Search for the cell housing the specified text and yield its [x, y] center coordinate. 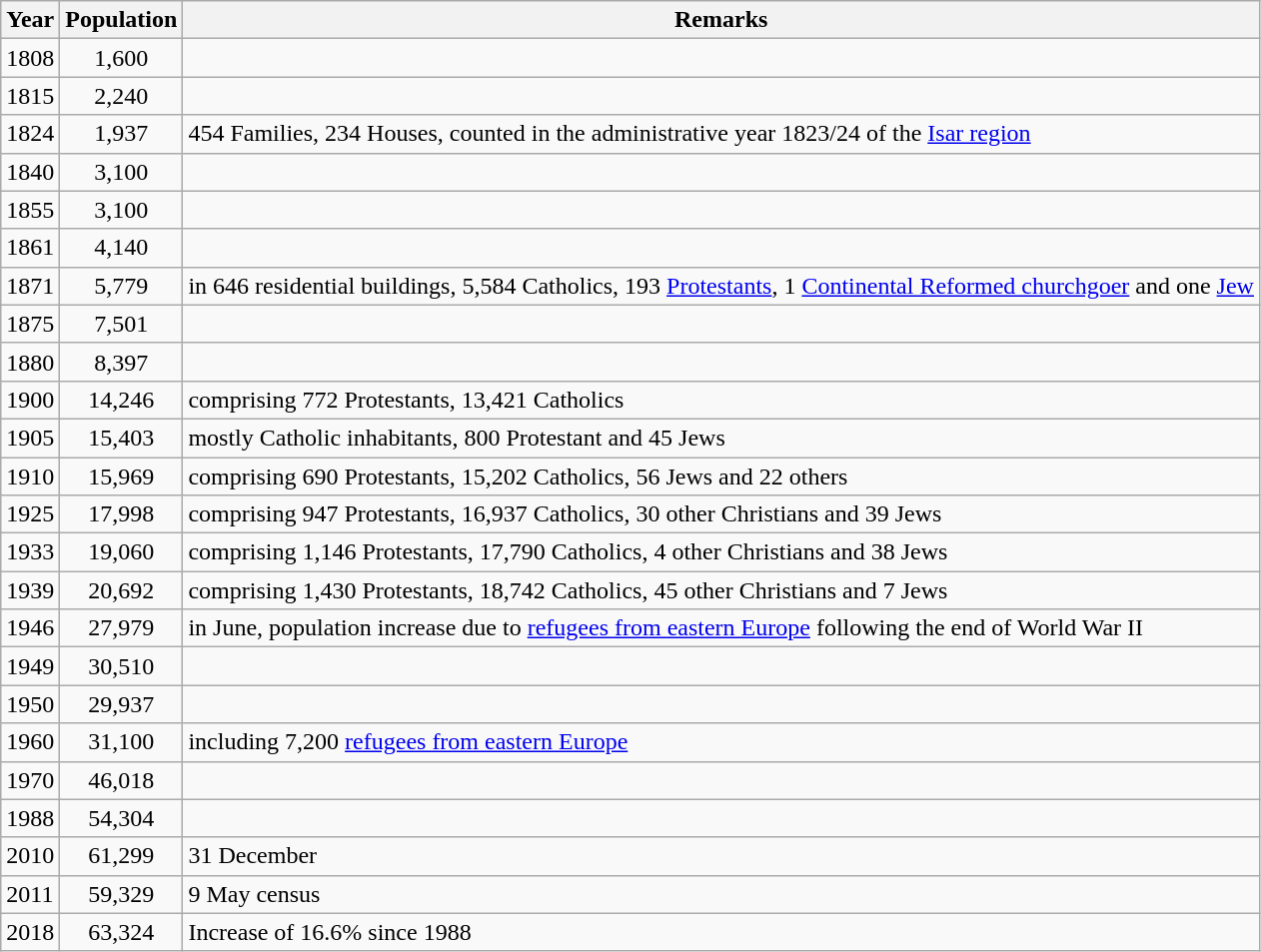
comprising 1,430 Protestants, 18,742 Catholics, 45 other Christians and 7 Jews [721, 590]
1855 [30, 210]
1950 [30, 704]
1925 [30, 514]
1949 [30, 666]
8,397 [122, 362]
1946 [30, 628]
15,969 [122, 476]
1808 [30, 58]
59,329 [122, 894]
including 7,200 refugees from eastern Europe [721, 742]
17,998 [122, 514]
14,246 [122, 400]
1988 [30, 818]
63,324 [122, 932]
5,779 [122, 286]
1905 [30, 438]
2011 [30, 894]
1960 [30, 742]
1815 [30, 96]
1871 [30, 286]
27,979 [122, 628]
1880 [30, 362]
15,403 [122, 438]
mostly Catholic inhabitants, 800 Protestant and 45 Jews [721, 438]
Year [30, 20]
31 December [721, 856]
54,304 [122, 818]
9 May census [721, 894]
1840 [30, 172]
1970 [30, 780]
Population [122, 20]
1,937 [122, 134]
29,937 [122, 704]
31,100 [122, 742]
454 Families, 234 Houses, counted in the administrative year 1823/24 of the Isar region [721, 134]
30,510 [122, 666]
19,060 [122, 552]
1933 [30, 552]
1910 [30, 476]
1900 [30, 400]
61,299 [122, 856]
1824 [30, 134]
4,140 [122, 248]
comprising 1,146 Protestants, 17,790 Catholics, 4 other Christians and 38 Jews [721, 552]
2010 [30, 856]
1,600 [122, 58]
Remarks [721, 20]
comprising 690 Protestants, 15,202 Catholics, 56 Jews and 22 others [721, 476]
20,692 [122, 590]
46,018 [122, 780]
comprising 772 Protestants, 13,421 Catholics [721, 400]
2018 [30, 932]
7,501 [122, 324]
Increase of 16.6% since 1988 [721, 932]
1861 [30, 248]
1875 [30, 324]
in 646 residential buildings, 5,584 Catholics, 193 Protestants, 1 Continental Reformed churchgoer and one Jew [721, 286]
2,240 [122, 96]
comprising 947 Protestants, 16,937 Catholics, 30 other Christians and 39 Jews [721, 514]
1939 [30, 590]
in June, population increase due to refugees from eastern Europe following the end of World War II [721, 628]
